Provide the [X, Y] coordinate of the cell's center where the given text is located.  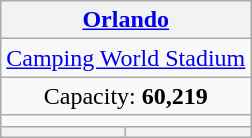
Orlando [126, 20]
Capacity: 60,219 [126, 96]
Camping World Stadium [126, 58]
